Provide the [X, Y] coordinate of the cell's center where the given text is located.  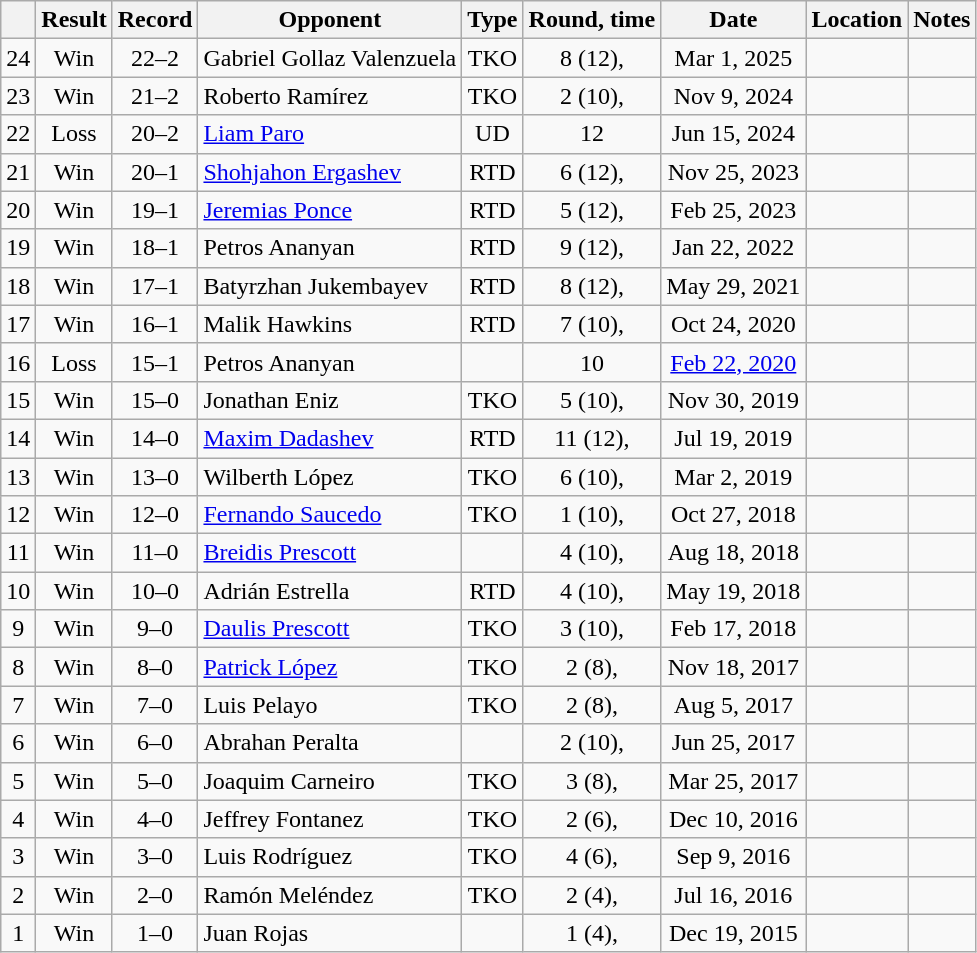
3 [18, 857]
Sep 9, 2016 [734, 857]
Liam Paro [330, 134]
Opponent [330, 20]
7–0 [155, 705]
Record [155, 20]
23 [18, 96]
3 (10), [592, 629]
Notes [942, 20]
19 [18, 248]
Adrián Estrella [330, 591]
Jul 16, 2016 [734, 895]
20 [18, 210]
Luis Pelayo [330, 705]
8–0 [155, 667]
20–2 [155, 134]
2 [18, 895]
Jonathan Eniz [330, 400]
Dec 19, 2015 [734, 933]
17 [18, 324]
Jeremias Ponce [330, 210]
4 [18, 819]
2 (6), [592, 819]
9 (12), [592, 248]
2 (4), [592, 895]
Nov 9, 2024 [734, 96]
16 [18, 362]
May 29, 2021 [734, 286]
5 (10), [592, 400]
Feb 25, 2023 [734, 210]
Roberto Ramírez [330, 96]
Round, time [592, 20]
15 [18, 400]
Batyrzhan Jukembayev [330, 286]
6 (12), [592, 172]
8 [18, 667]
Joaquim Carneiro [330, 781]
Aug 18, 2018 [734, 553]
13 [18, 477]
May 19, 2018 [734, 591]
1 (10), [592, 515]
7 [18, 705]
2–0 [155, 895]
Daulis Prescott [330, 629]
Shohjahon Ergashev [330, 172]
Type [492, 20]
Oct 27, 2018 [734, 515]
5–0 [155, 781]
19–1 [155, 210]
Malik Hawkins [330, 324]
Ramón Meléndez [330, 895]
12–0 [155, 515]
Maxim Dadashev [330, 438]
15–0 [155, 400]
Patrick López [330, 667]
Jul 19, 2019 [734, 438]
7 (10), [592, 324]
15–1 [155, 362]
1 (4), [592, 933]
1–0 [155, 933]
5 (12), [592, 210]
Jan 22, 2022 [734, 248]
18–1 [155, 248]
Feb 22, 2020 [734, 362]
Jun 25, 2017 [734, 743]
1 [18, 933]
4 (6), [592, 857]
22 [18, 134]
11 (12), [592, 438]
Oct 24, 2020 [734, 324]
16–1 [155, 324]
9 [18, 629]
Abrahan Peralta [330, 743]
6 (10), [592, 477]
Wilberth López [330, 477]
UD [492, 134]
Result [74, 20]
Mar 2, 2019 [734, 477]
Fernando Saucedo [330, 515]
17–1 [155, 286]
Feb 17, 2018 [734, 629]
Location [857, 20]
Jun 15, 2024 [734, 134]
Jeffrey Fontanez [330, 819]
Luis Rodríguez [330, 857]
3–0 [155, 857]
20–1 [155, 172]
Dec 10, 2016 [734, 819]
10–0 [155, 591]
11 [18, 553]
Gabriel Gollaz Valenzuela [330, 58]
4–0 [155, 819]
21–2 [155, 96]
Breidis Prescott [330, 553]
Date [734, 20]
6 [18, 743]
3 (8), [592, 781]
14–0 [155, 438]
9–0 [155, 629]
Nov 30, 2019 [734, 400]
6–0 [155, 743]
11–0 [155, 553]
13–0 [155, 477]
24 [18, 58]
Mar 1, 2025 [734, 58]
Juan Rojas [330, 933]
21 [18, 172]
14 [18, 438]
18 [18, 286]
22–2 [155, 58]
Mar 25, 2017 [734, 781]
Aug 5, 2017 [734, 705]
Nov 25, 2023 [734, 172]
5 [18, 781]
Nov 18, 2017 [734, 667]
